Scan for the cell matching the given text and deliver its (x, y) coordinate at center. 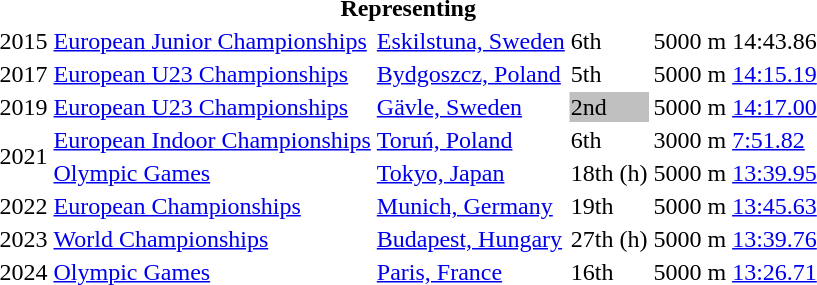
27th (h) (609, 239)
19th (609, 206)
Tokyo, Japan (470, 173)
World Championships (212, 239)
Gävle, Sweden (470, 107)
18th (h) (609, 173)
2nd (609, 107)
European Indoor Championships (212, 140)
Olympic Games (212, 173)
Munich, Germany (470, 206)
5th (609, 74)
Bydgoszcz, Poland (470, 74)
Budapest, Hungary (470, 239)
3000 m (690, 140)
European Championships (212, 206)
Toruń, Poland (470, 140)
Eskilstuna, Sweden (470, 41)
European Junior Championships (212, 41)
